Find where the given text appears and provide that cell's center as (x, y) coordinate. 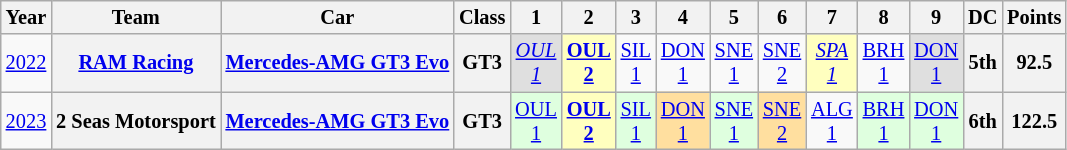
Points (1034, 17)
5 (734, 17)
Class (482, 17)
8 (884, 17)
Team (136, 17)
9 (936, 17)
6th (982, 121)
Year (26, 17)
2 (589, 17)
2023 (26, 121)
6 (782, 17)
5th (982, 63)
122.5 (1034, 121)
2 Seas Motorsport (136, 121)
3 (636, 17)
2022 (26, 63)
SPA1 (832, 63)
Car (338, 17)
92.5 (1034, 63)
DC (982, 17)
1 (536, 17)
ALG1 (832, 121)
7 (832, 17)
RAM Racing (136, 63)
4 (683, 17)
